Capture the cell that displays the provided text and extract its (x, y) central coordinate. 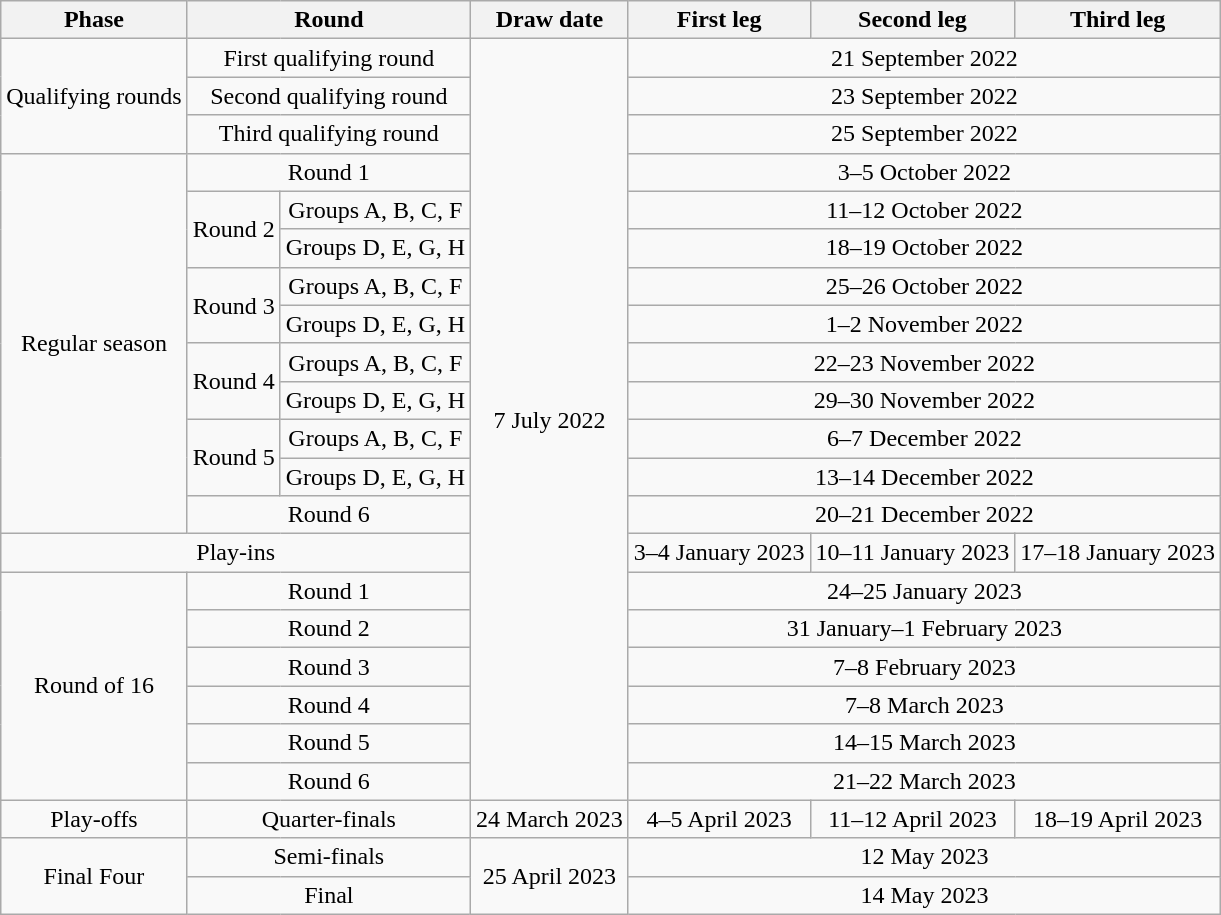
14 May 2023 (924, 895)
Quarter-finals (328, 819)
Phase (94, 20)
14–15 March 2023 (924, 743)
25 April 2023 (550, 876)
Qualifying rounds (94, 96)
21–22 March 2023 (924, 781)
24 March 2023 (550, 819)
Play-ins (236, 553)
Third leg (1118, 20)
Second leg (912, 20)
Round of 16 (94, 686)
7 July 2022 (550, 420)
3–4 January 2023 (719, 553)
Draw date (550, 20)
10–11 January 2023 (912, 553)
21 September 2022 (924, 58)
25–26 October 2022 (924, 286)
23 September 2022 (924, 96)
6–7 December 2022 (924, 438)
22–23 November 2022 (924, 362)
Final Four (94, 876)
Third qualifying round (328, 134)
18–19 October 2022 (924, 248)
17–18 January 2023 (1118, 553)
11–12 April 2023 (912, 819)
First leg (719, 20)
First qualifying round (328, 58)
Semi-finals (328, 857)
25 September 2022 (924, 134)
Round (328, 20)
7–8 February 2023 (924, 667)
4–5 April 2023 (719, 819)
Final (328, 895)
20–21 December 2022 (924, 515)
3–5 October 2022 (924, 172)
12 May 2023 (924, 857)
Play-offs (94, 819)
Second qualifying round (328, 96)
1–2 November 2022 (924, 324)
11–12 October 2022 (924, 210)
29–30 November 2022 (924, 400)
31 January–1 February 2023 (924, 629)
24–25 January 2023 (924, 591)
13–14 December 2022 (924, 477)
7–8 March 2023 (924, 705)
18–19 April 2023 (1118, 819)
Regular season (94, 344)
